Extract the [X, Y] coordinate from the center of the cell holding the provided text.  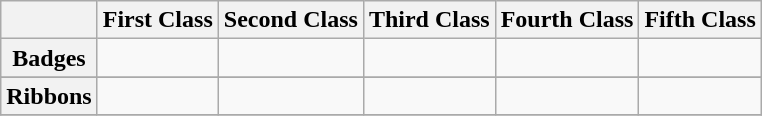
Badges [49, 58]
Ribbons [49, 96]
Fourth Class [567, 20]
First Class [158, 20]
Fifth Class [700, 20]
Third Class [429, 20]
Second Class [290, 20]
